Provide the (X, Y) coordinate of the cell's center where the given text is located.  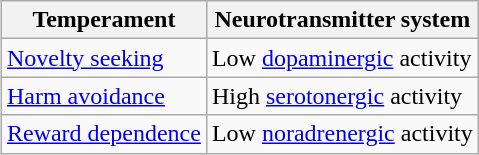
Low dopaminergic activity (342, 58)
Low noradrenergic activity (342, 134)
Reward dependence (104, 134)
High serotonergic activity (342, 96)
Neurotransmitter system (342, 20)
Harm avoidance (104, 96)
Temperament (104, 20)
Novelty seeking (104, 58)
